For the text-containing cell, return its midpoint in [X, Y] coordinate format. 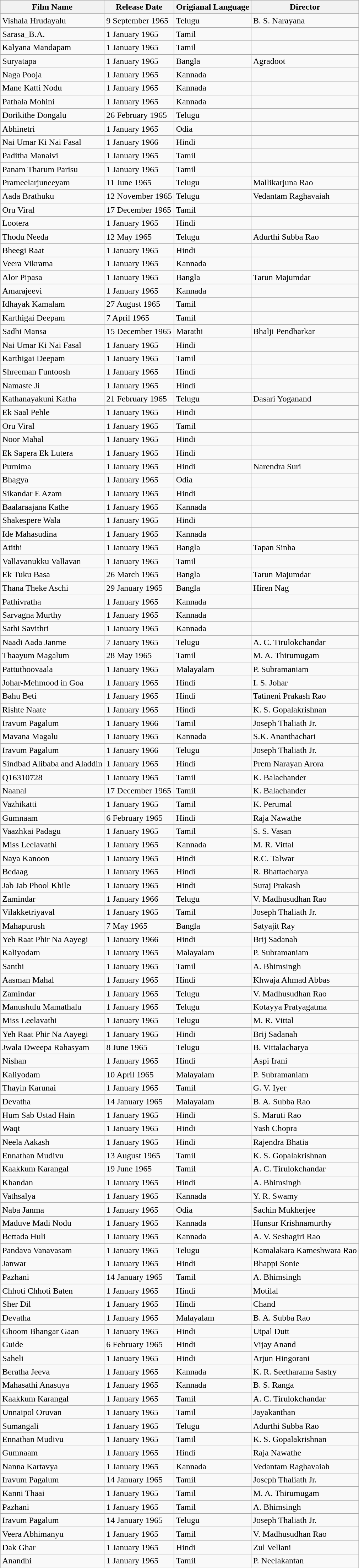
Release Date [139, 7]
Sadhi Mansa [53, 331]
Atithi [53, 547]
K. Perumal [305, 804]
Naba Janma [53, 1209]
R. Bhattacharya [305, 872]
Pathala Mohini [53, 102]
Neela Aakash [53, 1142]
Prem Narayan Arora [305, 764]
Idhayak Kamalam [53, 304]
7 April 1965 [139, 318]
9 September 1965 [139, 21]
Suraj Prakash [305, 885]
Y. R. Swamy [305, 1196]
Veera Abhimanyu [53, 1534]
Vilakketriyaval [53, 912]
Chand [305, 1304]
Bheegi Raat [53, 250]
10 April 1965 [139, 1075]
Bhagya [53, 480]
Veera Vikrama [53, 264]
Kamalakara Kameshwara Rao [305, 1250]
Nishan [53, 1061]
21 February 1965 [139, 399]
Origianal Language [212, 7]
Thana Theke Aschi [53, 588]
Khandan [53, 1182]
Abhinetri [53, 129]
Kotayya Pratyagatma [305, 1007]
26 March 1965 [139, 574]
Naadi Aada Janme [53, 642]
Sarvagna Murthy [53, 615]
Pandava Vanavasam [53, 1250]
Shakespere Wala [53, 520]
7 May 1965 [139, 926]
26 February 1965 [139, 115]
Kathanayakuni Katha [53, 399]
Dorikithe Dongalu [53, 115]
Pathivratha [53, 602]
Amarajeevi [53, 291]
Baalaraajana Kathe [53, 507]
Santhi [53, 966]
B. Vittalacharya [305, 1048]
Marathi [212, 331]
12 November 1965 [139, 196]
Bahu Beti [53, 696]
Narendra Suri [305, 466]
Q16310728 [53, 777]
Bhalji Pendharkar [305, 331]
Hunsur Krishnamurthy [305, 1223]
Kanni Thaai [53, 1493]
Naga Pooja [53, 75]
Sachin Mukherjee [305, 1209]
I. S. Johar [305, 683]
Motilal [305, 1291]
Hiren Nag [305, 588]
Sindbad Alibaba and Aladdin [53, 764]
Dasari Yoganand [305, 399]
Lootera [53, 223]
Purnima [53, 466]
Noor Mahal [53, 439]
Yash Chopra [305, 1129]
Sher Dil [53, 1304]
Sikandar E Azam [53, 493]
Vathsalya [53, 1196]
B. S. Ranga [305, 1385]
Unnaipol Oruvan [53, 1412]
Utpal Dutt [305, 1331]
Film Name [53, 7]
7 January 1965 [139, 642]
Aasman Mahal [53, 980]
Sarasa_B.A. [53, 34]
Ghoom Bhangar Gaan [53, 1331]
Kalyana Mandapam [53, 48]
29 January 1965 [139, 588]
Namaste Ji [53, 385]
Director [305, 7]
Mallikarjuna Rao [305, 183]
Sumangali [53, 1426]
Dak Ghar [53, 1547]
Anandhi [53, 1561]
Tapan Sinha [305, 547]
Mane Katti Nodu [53, 88]
G. V. Iyer [305, 1088]
Ek Saal Pehle [53, 413]
A. V. Seshagiri Rao [305, 1236]
Thaayum Magalum [53, 656]
Jab Jab Phool Khile [53, 885]
Vishala Hrudayalu [53, 21]
Ek Sapera Ek Lutera [53, 453]
27 August 1965 [139, 304]
13 August 1965 [139, 1155]
Bhappi Sonie [305, 1264]
Jayakanthan [305, 1412]
Manushulu Mamathalu [53, 1007]
K. R. Seetharama Sastry [305, 1372]
Vaazhkai Padagu [53, 831]
Aada Brathuku [53, 196]
S.K. Ananthachari [305, 737]
12 May 1965 [139, 237]
S. S. Vasan [305, 831]
Zul Vellani [305, 1547]
Shreeman Funtoosh [53, 372]
Sathi Savithri [53, 629]
Thodu Needa [53, 237]
Ide Mahasudina [53, 534]
Prameelarjuneeyam [53, 183]
Waqt [53, 1129]
Alor Pipasa [53, 277]
Pattuthoovaala [53, 669]
Mahapurush [53, 926]
Satyajit Ray [305, 926]
Naanal [53, 791]
Suryatapa [53, 61]
Guide [53, 1345]
Naya Kanoon [53, 858]
Hum Sab Ustad Hain [53, 1115]
Chhoti Chhoti Baten [53, 1291]
Maduve Madi Nodu [53, 1223]
S. Maruti Rao [305, 1115]
Agradoot [305, 61]
Jwala Dweepa Rahasyam [53, 1048]
P. Neelakantan [305, 1561]
Johar-Mehmood in Goa [53, 683]
Aspi Irani [305, 1061]
Janwar [53, 1264]
19 June 1965 [139, 1169]
B. S. Narayana [305, 21]
Ek Tuku Basa [53, 574]
Vazhikatti [53, 804]
Arjun Hingorani [305, 1358]
Saheli [53, 1358]
15 December 1965 [139, 331]
Panam Tharum Parisu [53, 169]
Paditha Manaivi [53, 155]
8 June 1965 [139, 1048]
Beratha Jeeva [53, 1372]
Rajendra Bhatia [305, 1142]
11 June 1965 [139, 183]
Nanna Kartavya [53, 1466]
Vijay Anand [305, 1345]
Rishte Naate [53, 710]
Khwaja Ahmad Abbas [305, 980]
Vallavanukku Vallavan [53, 561]
Thayin Karunai [53, 1088]
Mahasathi Anasuya [53, 1385]
Mavana Magalu [53, 737]
R.C. Talwar [305, 858]
Bedaag [53, 872]
28 May 1965 [139, 656]
Tatineni Prakash Rao [305, 696]
Bettada Huli [53, 1236]
